Capture the cell that displays the provided text and extract its [x, y] central coordinate. 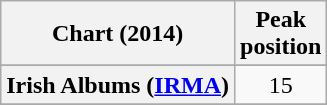
Chart (2014) [118, 34]
Irish Albums (IRMA) [118, 85]
15 [281, 85]
Peak position [281, 34]
